Capture the cell that displays the provided text and extract its [X, Y] central coordinate. 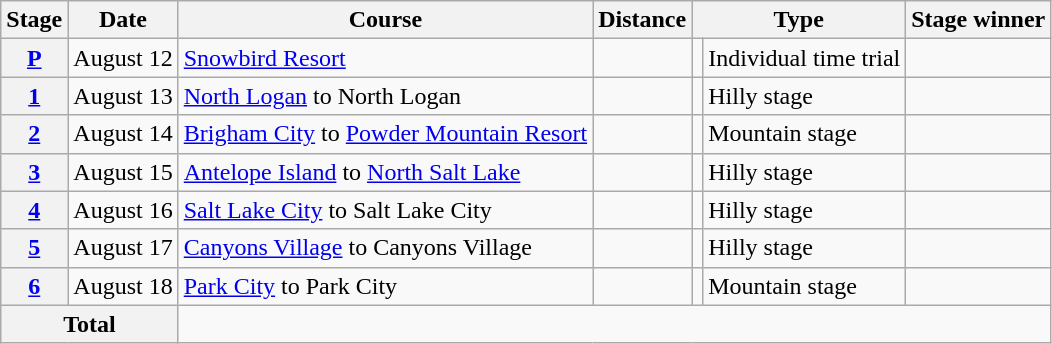
Stage [34, 20]
Type [799, 20]
Antelope Island to North Salt Lake [385, 172]
Salt Lake City to Salt Lake City [385, 210]
Date [123, 20]
Course [385, 20]
August 16 [123, 210]
Stage winner [978, 20]
Brigham City to Powder Mountain Resort [385, 134]
6 [34, 286]
August 15 [123, 172]
4 [34, 210]
Canyons Village to Canyons Village [385, 248]
August 17 [123, 248]
5 [34, 248]
Individual time trial [804, 58]
Park City to Park City [385, 286]
2 [34, 134]
August 18 [123, 286]
North Logan to North Logan [385, 96]
August 13 [123, 96]
P [34, 58]
3 [34, 172]
Snowbird Resort [385, 58]
August 14 [123, 134]
1 [34, 96]
Total [90, 324]
August 12 [123, 58]
Distance [642, 20]
